Return the [x, y] coordinate for the center point of the cell that contains the specified text.  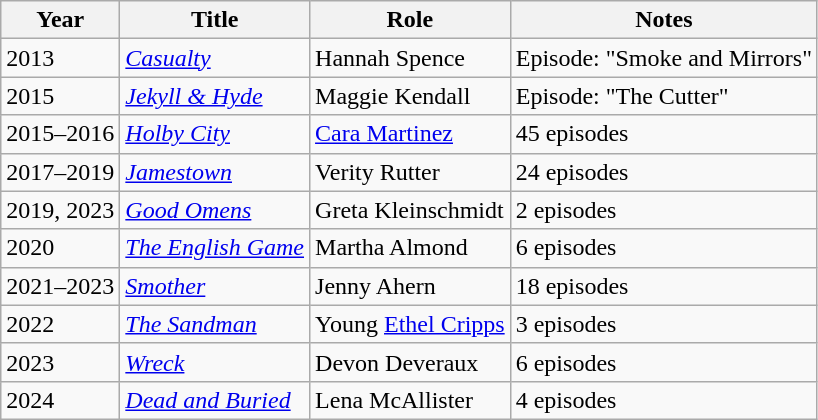
Episode: "Smoke and Mirrors" [664, 58]
Dead and Buried [215, 400]
Wreck [215, 362]
Smother [215, 286]
4 episodes [664, 400]
Hannah Spence [410, 58]
Verity Rutter [410, 172]
2024 [60, 400]
Good Omens [215, 210]
2023 [60, 362]
2022 [60, 324]
Year [60, 20]
Lena McAllister [410, 400]
2 episodes [664, 210]
24 episodes [664, 172]
18 episodes [664, 286]
The Sandman [215, 324]
Maggie Kendall [410, 96]
2017–2019 [60, 172]
Jekyll & Hyde [215, 96]
2019, 2023 [60, 210]
Title [215, 20]
Martha Almond [410, 248]
3 episodes [664, 324]
2013 [60, 58]
Young Ethel Cripps [410, 324]
Casualty [215, 58]
Greta Kleinschmidt [410, 210]
Jamestown [215, 172]
2020 [60, 248]
2015–2016 [60, 134]
Jenny Ahern [410, 286]
The English Game [215, 248]
Episode: "The Cutter" [664, 96]
Role [410, 20]
45 episodes [664, 134]
2021–2023 [60, 286]
Devon Deveraux [410, 362]
Cara Martinez [410, 134]
Holby City [215, 134]
Notes [664, 20]
2015 [60, 96]
